Identify which cell holds the provided text, then report its [X, Y] central coordinate. 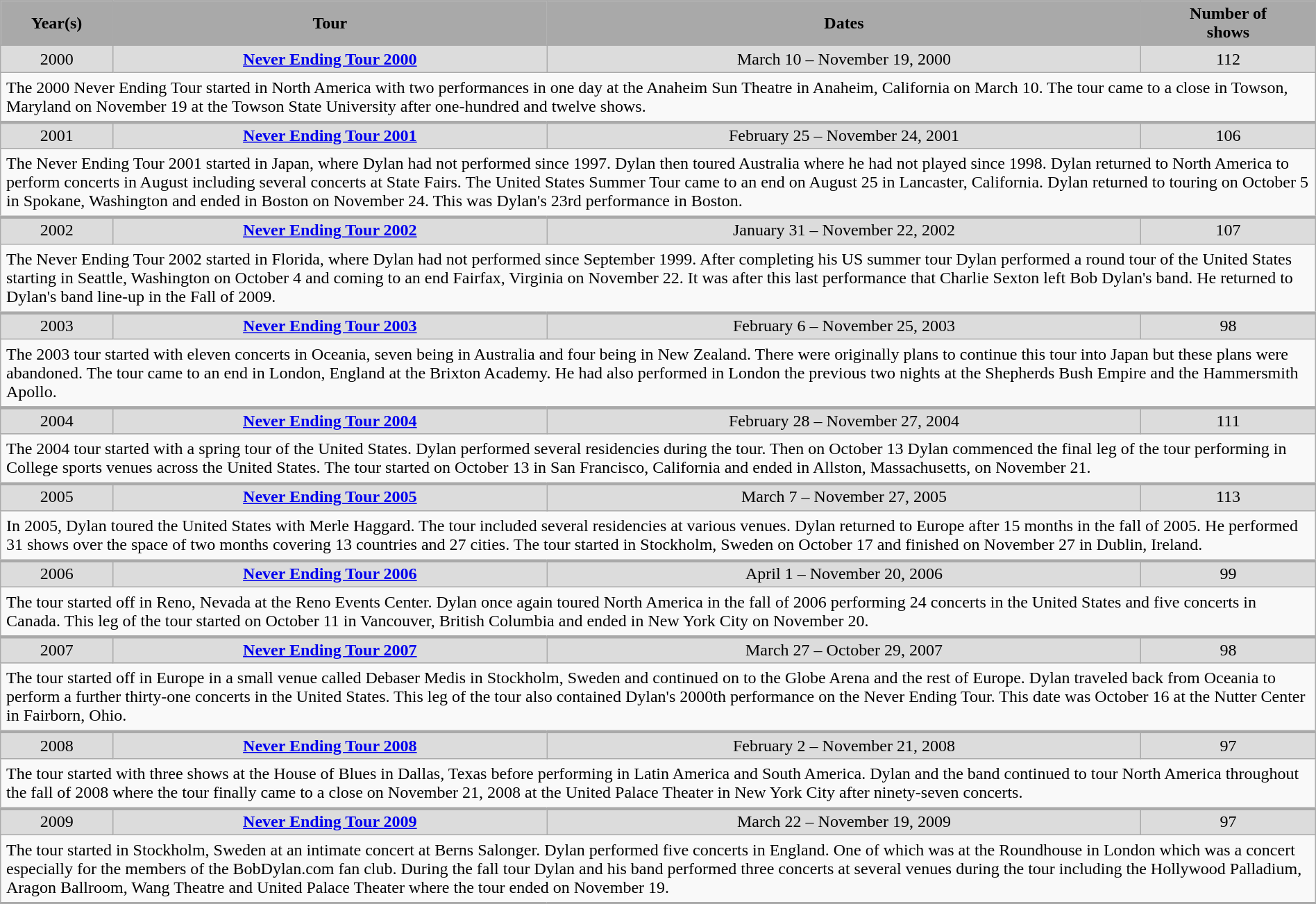
February 25 – November 24, 2001 [844, 135]
2009 [57, 821]
2000 [57, 59]
Never Ending Tour 2004 [330, 421]
2004 [57, 421]
April 1 – November 20, 2006 [844, 574]
Never Ending Tour 2007 [330, 650]
March 10 – November 19, 2000 [844, 59]
January 31 – November 22, 2002 [844, 231]
Year(s) [57, 24]
Never Ending Tour 2009 [330, 821]
Never Ending Tour 2000 [330, 59]
Never Ending Tour 2003 [330, 326]
Dates [844, 24]
March 7 – November 27, 2005 [844, 497]
February 28 – November 27, 2004 [844, 421]
Never Ending Tour 2005 [330, 497]
99 [1229, 574]
February 6 – November 25, 2003 [844, 326]
111 [1229, 421]
2008 [57, 745]
Number ofshows [1229, 24]
Tour [330, 24]
March 27 – October 29, 2007 [844, 650]
106 [1229, 135]
Never Ending Tour 2002 [330, 231]
2007 [57, 650]
February 2 – November 21, 2008 [844, 745]
2002 [57, 231]
2005 [57, 497]
2006 [57, 574]
112 [1229, 59]
Never Ending Tour 2008 [330, 745]
2003 [57, 326]
March 22 – November 19, 2009 [844, 821]
113 [1229, 497]
2001 [57, 135]
107 [1229, 231]
Never Ending Tour 2006 [330, 574]
Never Ending Tour 2001 [330, 135]
